Detect which cell encompasses the target text, then output its [x, y] center coordinate. 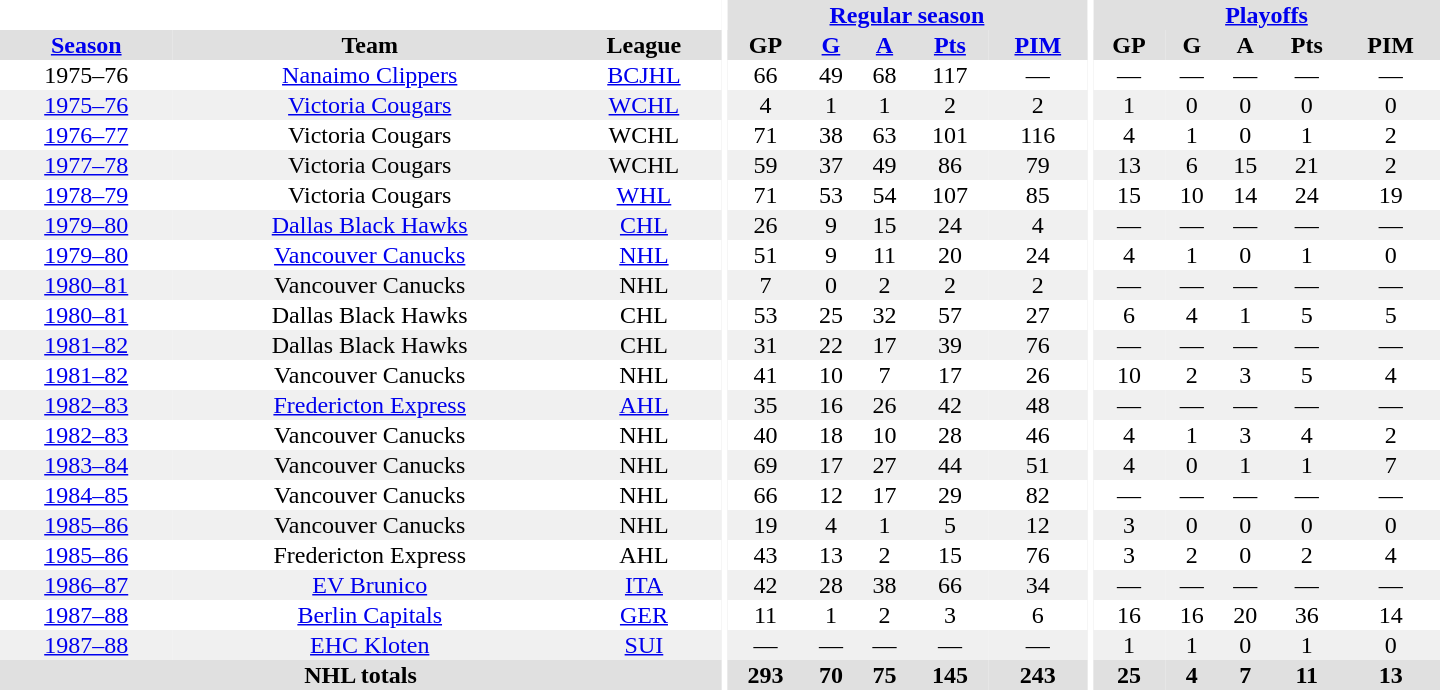
70 [831, 675]
101 [950, 135]
117 [950, 75]
Berlin Capitals [369, 615]
1978–79 [86, 195]
145 [950, 675]
48 [1038, 405]
Season [86, 45]
86 [950, 165]
Regular season [907, 15]
21 [1306, 165]
GER [644, 615]
1977–78 [86, 165]
League [644, 45]
22 [831, 345]
69 [766, 465]
EHC Kloten [369, 645]
ITA [644, 585]
59 [766, 165]
75 [885, 675]
46 [1038, 435]
EV Brunico [369, 585]
BCJHL [644, 75]
NHL totals [360, 675]
Playoffs [1266, 15]
63 [885, 135]
85 [1038, 195]
41 [766, 375]
WHL [644, 195]
293 [766, 675]
31 [766, 345]
44 [950, 465]
79 [1038, 165]
68 [885, 75]
34 [1038, 585]
SUI [644, 645]
Team [369, 45]
1976–77 [86, 135]
116 [1038, 135]
107 [950, 195]
39 [950, 345]
54 [885, 195]
243 [1038, 675]
82 [1038, 495]
1983–84 [86, 465]
37 [831, 165]
36 [1306, 615]
Nanaimo Clippers [369, 75]
32 [885, 315]
40 [766, 435]
1984–85 [86, 495]
43 [766, 555]
57 [950, 315]
29 [950, 495]
35 [766, 405]
1986–87 [86, 585]
18 [831, 435]
